Provide the [x, y] coordinate of the cell's center where the given text is located.  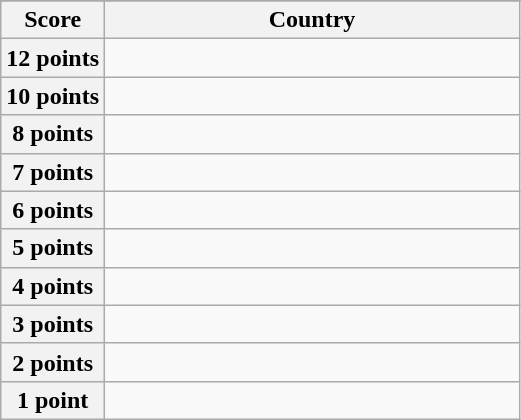
4 points [53, 286]
5 points [53, 248]
6 points [53, 210]
Country [312, 20]
10 points [53, 96]
3 points [53, 324]
Score [53, 20]
12 points [53, 58]
8 points [53, 134]
1 point [53, 400]
7 points [53, 172]
2 points [53, 362]
